Find where the given text appears and provide that cell's center as [X, Y] coordinate. 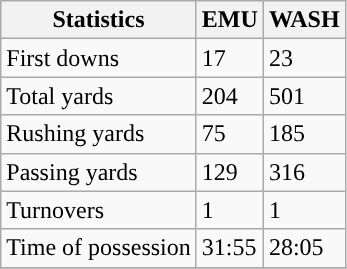
WASH [304, 20]
185 [304, 134]
75 [230, 134]
Statistics [99, 20]
28:05 [304, 248]
Rushing yards [99, 134]
204 [230, 96]
129 [230, 172]
501 [304, 96]
31:55 [230, 248]
First downs [99, 58]
316 [304, 172]
17 [230, 58]
23 [304, 58]
EMU [230, 20]
Total yards [99, 96]
Passing yards [99, 172]
Turnovers [99, 210]
Time of possession [99, 248]
